Find where the given text appears and provide that cell's center as [x, y] coordinate. 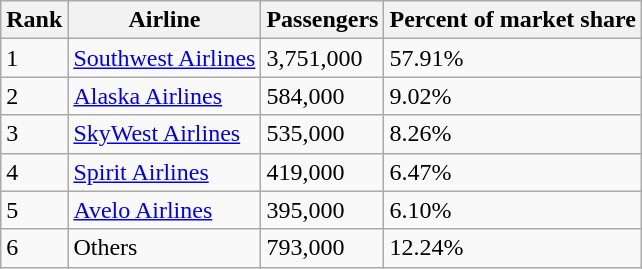
6 [34, 248]
1 [34, 58]
6.10% [512, 210]
3,751,000 [322, 58]
Others [164, 248]
419,000 [322, 172]
Southwest Airlines [164, 58]
395,000 [322, 210]
Passengers [322, 20]
4 [34, 172]
584,000 [322, 96]
Rank [34, 20]
Avelo Airlines [164, 210]
Alaska Airlines [164, 96]
12.24% [512, 248]
Percent of market share [512, 20]
57.91% [512, 58]
8.26% [512, 134]
SkyWest Airlines [164, 134]
535,000 [322, 134]
2 [34, 96]
Airline [164, 20]
Spirit Airlines [164, 172]
793,000 [322, 248]
5 [34, 210]
6.47% [512, 172]
3 [34, 134]
9.02% [512, 96]
